Provide the (X, Y) coordinate of the cell's center where the given text is located.  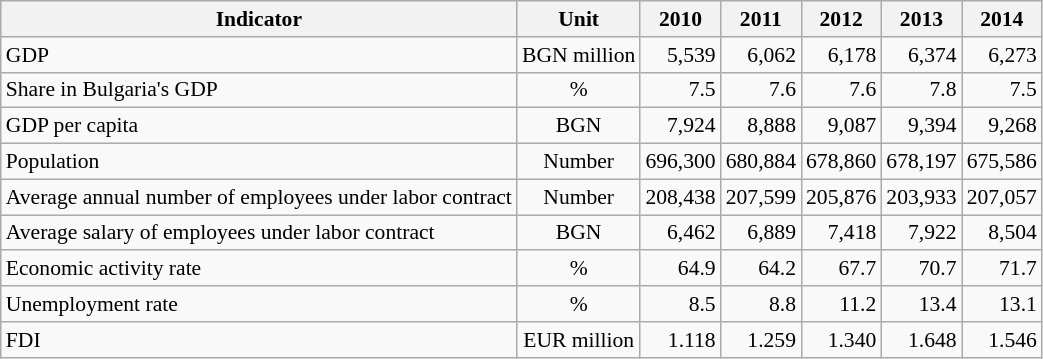
8,504 (1002, 233)
Indicator (259, 19)
70.7 (921, 269)
2013 (921, 19)
EUR million (578, 340)
71.7 (1002, 269)
6,062 (761, 55)
678,860 (841, 162)
1.648 (921, 340)
11.2 (841, 304)
1.340 (841, 340)
7,924 (680, 126)
9,268 (1002, 126)
2010 (680, 19)
Average annual number of employees under labor contract (259, 197)
9,394 (921, 126)
203,933 (921, 197)
5,539 (680, 55)
BGN million (578, 55)
7.8 (921, 90)
2011 (761, 19)
6,273 (1002, 55)
8.5 (680, 304)
208,438 (680, 197)
678,197 (921, 162)
2014 (1002, 19)
7,922 (921, 233)
GDP per capita (259, 126)
GDP (259, 55)
6,462 (680, 233)
696,300 (680, 162)
1.259 (761, 340)
Average salary of employees under labor contract (259, 233)
207,057 (1002, 197)
7,418 (841, 233)
64.9 (680, 269)
8.8 (761, 304)
Unemployment rate (259, 304)
Share in Bulgaria's GDP (259, 90)
Population (259, 162)
6,178 (841, 55)
680,884 (761, 162)
9,087 (841, 126)
13.4 (921, 304)
13.1 (1002, 304)
1.546 (1002, 340)
2012 (841, 19)
8,888 (761, 126)
Unit (578, 19)
6,889 (761, 233)
67.7 (841, 269)
6,374 (921, 55)
207,599 (761, 197)
205,876 (841, 197)
64.2 (761, 269)
1.118 (680, 340)
FDI (259, 340)
675,586 (1002, 162)
Economic activity rate (259, 269)
